Search for the cell housing the specified text and yield its (X, Y) center coordinate. 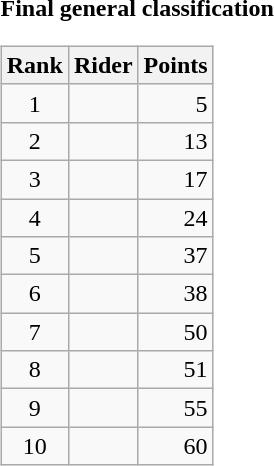
Rank (34, 65)
60 (176, 446)
Points (176, 65)
2 (34, 141)
1 (34, 103)
17 (176, 179)
10 (34, 446)
24 (176, 217)
9 (34, 408)
6 (34, 294)
8 (34, 370)
Rider (103, 65)
37 (176, 256)
3 (34, 179)
7 (34, 332)
50 (176, 332)
4 (34, 217)
13 (176, 141)
51 (176, 370)
38 (176, 294)
55 (176, 408)
